Provide the (X, Y) coordinate of the cell's center where the given text is located.  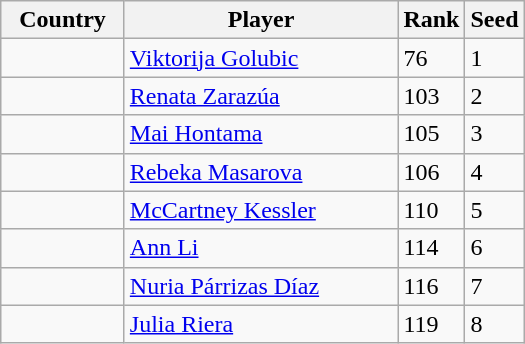
3 (494, 134)
2 (494, 96)
Rebeka Masarova (261, 172)
Mai Hontama (261, 134)
7 (494, 286)
Rank (432, 20)
106 (432, 172)
119 (432, 324)
Seed (494, 20)
Country (63, 20)
76 (432, 58)
114 (432, 248)
Ann Li (261, 248)
5 (494, 210)
6 (494, 248)
Julia Riera (261, 324)
Renata Zarazúa (261, 96)
McCartney Kessler (261, 210)
105 (432, 134)
110 (432, 210)
Nuria Párrizas Díaz (261, 286)
103 (432, 96)
116 (432, 286)
4 (494, 172)
Player (261, 20)
8 (494, 324)
Viktorija Golubic (261, 58)
1 (494, 58)
